Capture the cell that displays the provided text and extract its [X, Y] central coordinate. 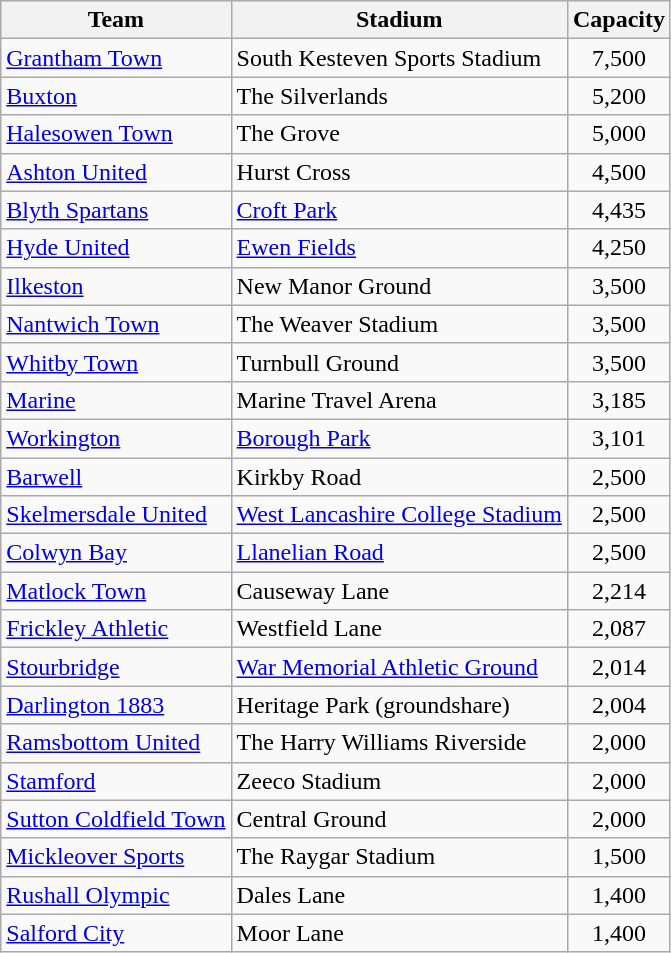
Turnbull Ground [399, 362]
Buxton [116, 96]
4,250 [618, 248]
Darlington 1883 [116, 705]
Frickley Athletic [116, 629]
Marine [116, 400]
Nantwich Town [116, 324]
1,500 [618, 857]
2,014 [618, 667]
2,214 [618, 591]
5,000 [618, 134]
Ewen Fields [399, 248]
Zeeco Stadium [399, 781]
4,500 [618, 172]
Skelmersdale United [116, 515]
Stadium [399, 20]
Mickleover Sports [116, 857]
West Lancashire College Stadium [399, 515]
Team [116, 20]
Stamford [116, 781]
Sutton Coldfield Town [116, 819]
New Manor Ground [399, 286]
Croft Park [399, 210]
The Harry Williams Riverside [399, 743]
Ilkeston [116, 286]
7,500 [618, 58]
Causeway Lane [399, 591]
War Memorial Athletic Ground [399, 667]
Ramsbottom United [116, 743]
Matlock Town [116, 591]
4,435 [618, 210]
Westfield Lane [399, 629]
The Silverlands [399, 96]
Ashton United [116, 172]
Capacity [618, 20]
Marine Travel Arena [399, 400]
Heritage Park (groundshare) [399, 705]
Whitby Town [116, 362]
Llanelian Road [399, 553]
Moor Lane [399, 933]
Salford City [116, 933]
The Raygar Stadium [399, 857]
Workington [116, 438]
Grantham Town [116, 58]
Colwyn Bay [116, 553]
Rushall Olympic [116, 895]
2,087 [618, 629]
5,200 [618, 96]
3,185 [618, 400]
The Grove [399, 134]
Borough Park [399, 438]
Blyth Spartans [116, 210]
Barwell [116, 477]
Hurst Cross [399, 172]
Kirkby Road [399, 477]
The Weaver Stadium [399, 324]
Dales Lane [399, 895]
South Kesteven Sports Stadium [399, 58]
Hyde United [116, 248]
Halesowen Town [116, 134]
Stourbridge [116, 667]
2,004 [618, 705]
3,101 [618, 438]
Central Ground [399, 819]
